Extract the [X, Y] coordinate from the center of the cell holding the provided text.  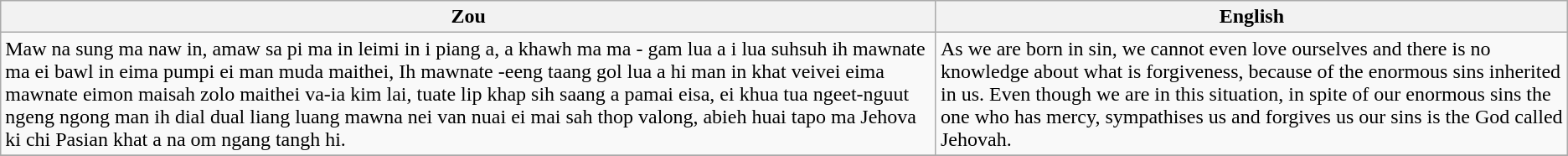
Zou [469, 17]
English [1251, 17]
